For the text-containing cell, return its midpoint in [x, y] coordinate format. 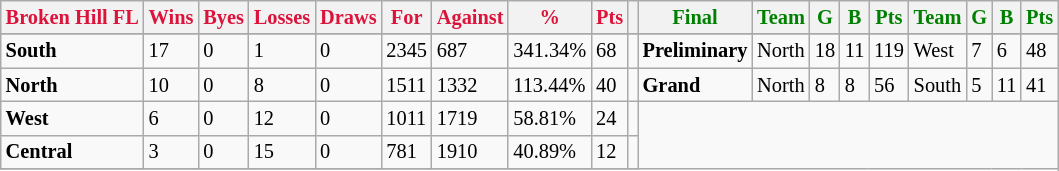
1910 [470, 152]
Against [470, 17]
341.34% [550, 51]
56 [888, 85]
113.44% [550, 85]
Final [696, 17]
781 [406, 152]
68 [610, 51]
1719 [470, 118]
% [550, 17]
5 [979, 85]
24 [610, 118]
18 [825, 51]
40 [610, 85]
17 [172, 51]
1511 [406, 85]
Losses [282, 17]
Broken Hill FL [72, 17]
Wins [172, 17]
58.81% [550, 118]
Central [72, 152]
7 [979, 51]
119 [888, 51]
Grand [696, 85]
2345 [406, 51]
For [406, 17]
687 [470, 51]
48 [1040, 51]
Draws [348, 17]
1 [282, 51]
10 [172, 85]
1011 [406, 118]
1332 [470, 85]
40.89% [550, 152]
Preliminary [696, 51]
3 [172, 152]
15 [282, 152]
41 [1040, 85]
Byes [223, 17]
